Output the (x, y) coordinate of the center of the cell containing the given text.  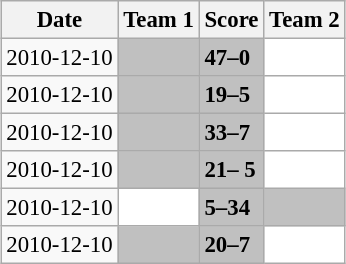
Score (232, 20)
20–7 (232, 245)
Date (60, 20)
19–5 (232, 95)
33–7 (232, 133)
21– 5 (232, 170)
47–0 (232, 57)
Team 1 (158, 20)
5–34 (232, 208)
Team 2 (304, 20)
